Determine the (X, Y) coordinate at the center of the cell enclosing the given text.  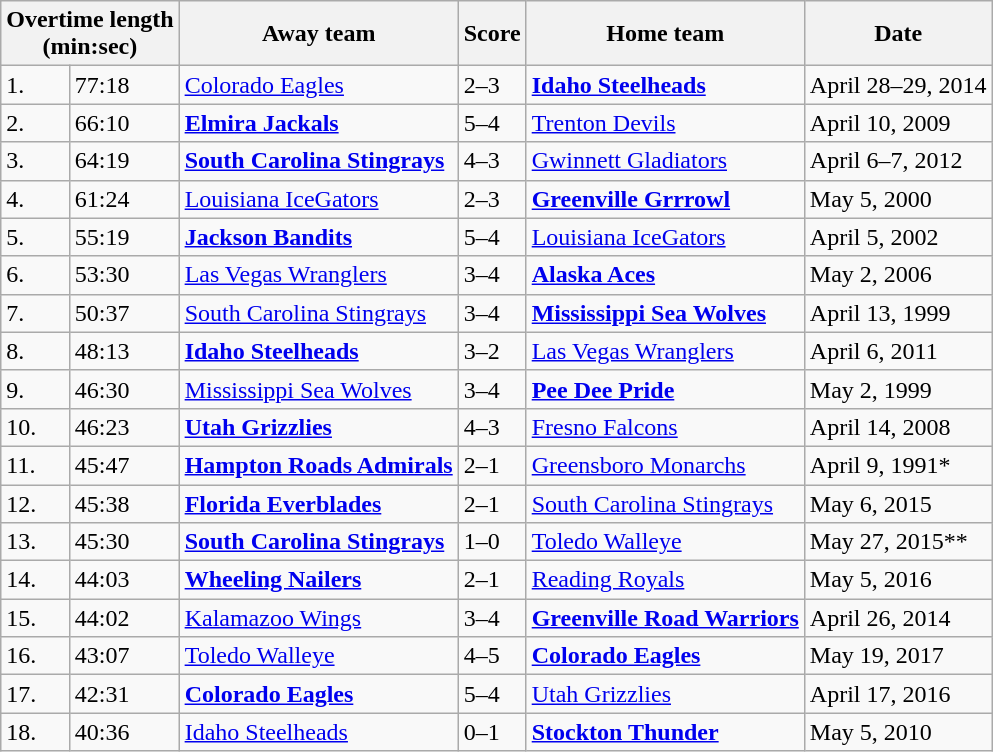
Jackson Bandits (318, 237)
12. (36, 503)
9. (36, 389)
5. (36, 237)
April 26, 2014 (898, 618)
66:10 (124, 123)
Stockton Thunder (665, 732)
46:30 (124, 389)
Date (898, 34)
61:24 (124, 199)
April 10, 2009 (898, 123)
6. (36, 275)
Alaska Aces (665, 275)
16. (36, 656)
April 28–29, 2014 (898, 85)
Greensboro Monarchs (665, 465)
42:31 (124, 694)
Elmira Jackals (318, 123)
1. (36, 85)
Florida Everblades (318, 503)
77:18 (124, 85)
14. (36, 580)
2. (36, 123)
May 2, 2006 (898, 275)
44:02 (124, 618)
Home team (665, 34)
May 2, 1999 (898, 389)
Greenville Grrrowl (665, 199)
0–1 (492, 732)
1–0 (492, 542)
15. (36, 618)
Wheeling Nailers (318, 580)
May 27, 2015** (898, 542)
April 17, 2016 (898, 694)
Reading Royals (665, 580)
May 5, 2000 (898, 199)
April 6–7, 2012 (898, 161)
18. (36, 732)
Kalamazoo Wings (318, 618)
May 5, 2016 (898, 580)
11. (36, 465)
43:07 (124, 656)
Greenville Road Warriors (665, 618)
45:47 (124, 465)
50:37 (124, 313)
Fresno Falcons (665, 427)
40:36 (124, 732)
3–2 (492, 351)
10. (36, 427)
7. (36, 313)
Overtime length(min:sec) (90, 34)
Gwinnett Gladiators (665, 161)
44:03 (124, 580)
Pee Dee Pride (665, 389)
55:19 (124, 237)
45:30 (124, 542)
45:38 (124, 503)
Hampton Roads Admirals (318, 465)
Trenton Devils (665, 123)
3. (36, 161)
4. (36, 199)
64:19 (124, 161)
48:13 (124, 351)
46:23 (124, 427)
17. (36, 694)
April 14, 2008 (898, 427)
Away team (318, 34)
8. (36, 351)
May 6, 2015 (898, 503)
April 5, 2002 (898, 237)
4–5 (492, 656)
13. (36, 542)
April 6, 2011 (898, 351)
April 13, 1999 (898, 313)
April 9, 1991* (898, 465)
May 5, 2010 (898, 732)
May 19, 2017 (898, 656)
53:30 (124, 275)
Score (492, 34)
